Return the [X, Y] coordinate for the center point of the cell that contains the specified text.  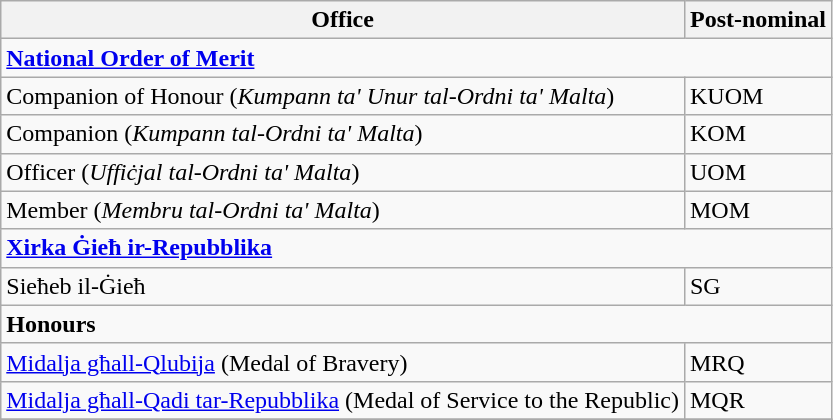
Midalja għall-Qadi tar-Repubblika (Medal of Service to the Republic) [343, 400]
UOM [758, 172]
Office [343, 20]
Officer (Uffiċjal tal-Ordni ta' Malta) [343, 172]
Xirka Ġieħ ir-Repubblika [416, 248]
Post-nominal [758, 20]
Sieħeb il-Ġieħ [343, 286]
KOM [758, 134]
Companion of Honour (Kumpann ta' Unur tal-Ordni ta' Malta) [343, 96]
Member (Membru tal-Ordni ta' Malta) [343, 210]
National Order of Merit [416, 58]
MOM [758, 210]
MQR [758, 400]
Companion (Kumpann tal-Ordni ta' Malta) [343, 134]
KUOM [758, 96]
Midalja għall-Qlubija (Medal of Bravery) [343, 362]
MRQ [758, 362]
Honours [416, 324]
SG [758, 286]
